Capture the cell that displays the provided text and extract its (X, Y) central coordinate. 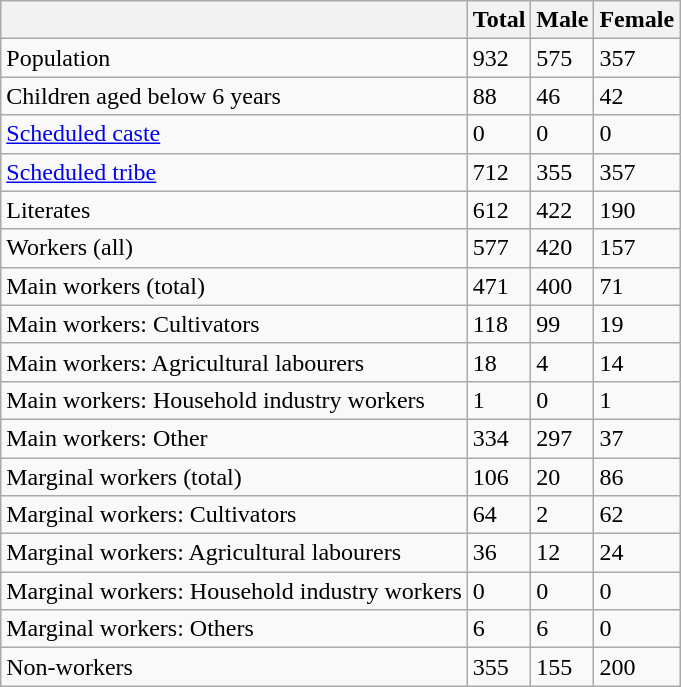
71 (637, 286)
297 (562, 438)
Female (637, 20)
2 (562, 515)
157 (637, 248)
422 (562, 210)
Main workers: Agricultural labourers (234, 362)
Main workers (total) (234, 286)
Scheduled tribe (234, 172)
Total (499, 20)
Children aged below 6 years (234, 96)
155 (562, 667)
612 (499, 210)
Marginal workers: Others (234, 629)
Marginal workers: Household industry workers (234, 591)
932 (499, 58)
575 (562, 58)
36 (499, 553)
Main workers: Cultivators (234, 324)
Marginal workers: Cultivators (234, 515)
99 (562, 324)
Workers (all) (234, 248)
Main workers: Other (234, 438)
577 (499, 248)
712 (499, 172)
471 (499, 286)
64 (499, 515)
24 (637, 553)
Literates (234, 210)
Marginal workers (total) (234, 477)
62 (637, 515)
19 (637, 324)
86 (637, 477)
37 (637, 438)
Marginal workers: Agricultural labourers (234, 553)
20 (562, 477)
106 (499, 477)
18 (499, 362)
190 (637, 210)
4 (562, 362)
12 (562, 553)
14 (637, 362)
Male (562, 20)
334 (499, 438)
200 (637, 667)
42 (637, 96)
400 (562, 286)
88 (499, 96)
Scheduled caste (234, 134)
46 (562, 96)
Population (234, 58)
420 (562, 248)
Main workers: Household industry workers (234, 400)
118 (499, 324)
Non-workers (234, 667)
